Extract the [X, Y] coordinate from the center of the cell holding the provided text.  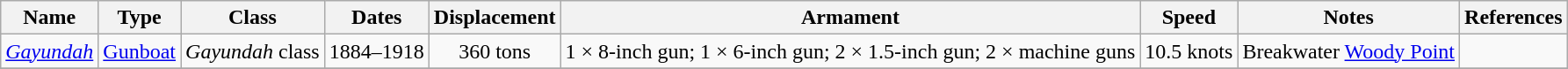
References [1514, 18]
Gunboat [140, 51]
Type [140, 18]
Gayundah [49, 51]
Class [253, 18]
Breakwater Woody Point [1349, 51]
Armament [850, 18]
360 tons [495, 51]
10.5 knots [1189, 51]
1 × 8-inch gun; 1 × 6-inch gun; 2 × 1.5-inch gun; 2 × machine guns [850, 51]
Dates [376, 18]
Name [49, 18]
1884–1918 [376, 51]
Speed [1189, 18]
Gayundah class [253, 51]
Displacement [495, 18]
Notes [1349, 18]
